Detect which cell encompasses the target text, then output its (x, y) center coordinate. 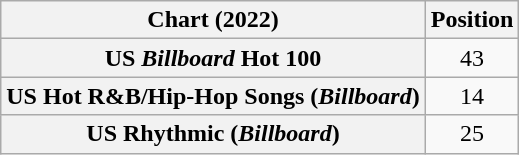
14 (472, 96)
US Billboard Hot 100 (213, 58)
US Hot R&B/Hip-Hop Songs (Billboard) (213, 96)
43 (472, 58)
25 (472, 134)
US Rhythmic (Billboard) (213, 134)
Position (472, 20)
Chart (2022) (213, 20)
